Find where the given text appears and provide that cell's center as [X, Y] coordinate. 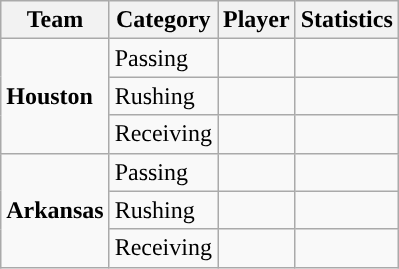
Team [55, 20]
Category [163, 20]
Houston [55, 96]
Arkansas [55, 210]
Statistics [346, 20]
Player [257, 20]
